Capture the cell that displays the provided text and extract its [X, Y] central coordinate. 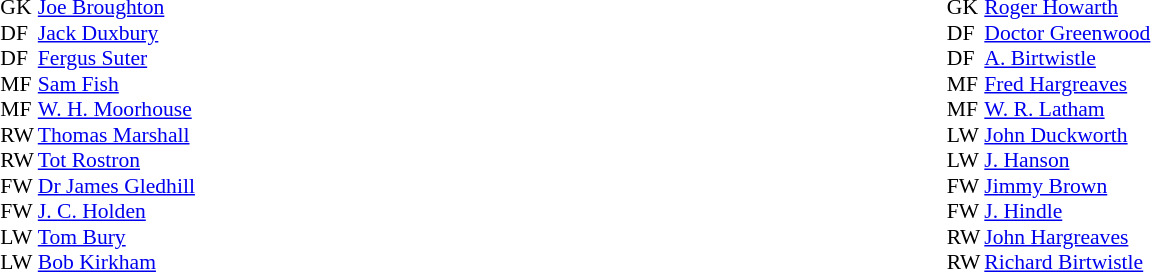
Fergus Suter [169, 59]
Sam Fish [169, 84]
Thomas Marshall [169, 135]
Tot Rostron [169, 161]
Tom Bury [169, 237]
Dr James Gledhill [169, 186]
Jack Duxbury [169, 33]
W. H. Moorhouse [169, 109]
J. C. Holden [169, 211]
